Capture the cell that displays the provided text and extract its (x, y) central coordinate. 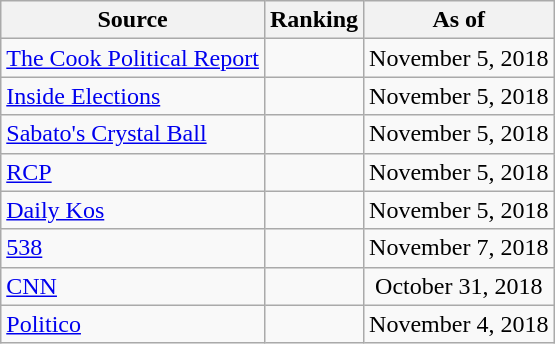
538 (133, 248)
Daily Kos (133, 210)
October 31, 2018 (459, 286)
November 7, 2018 (459, 248)
Ranking (314, 20)
Inside Elections (133, 96)
November 4, 2018 (459, 324)
As of (459, 20)
Politico (133, 324)
RCP (133, 172)
Sabato's Crystal Ball (133, 134)
CNN (133, 286)
Source (133, 20)
The Cook Political Report (133, 58)
